Output the [X, Y] coordinate of the center of the cell containing the given text.  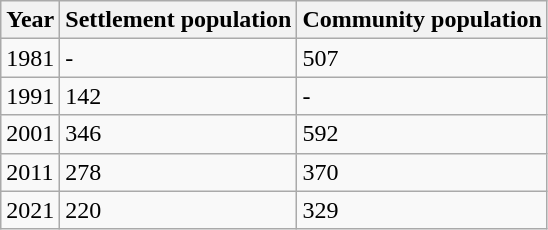
592 [422, 134]
2021 [30, 210]
Community population [422, 20]
329 [422, 210]
1991 [30, 96]
2001 [30, 134]
370 [422, 172]
507 [422, 58]
Settlement population [178, 20]
346 [178, 134]
2011 [30, 172]
220 [178, 210]
Year [30, 20]
278 [178, 172]
142 [178, 96]
1981 [30, 58]
